Return the [X, Y] coordinate for the center point of the cell that contains the specified text.  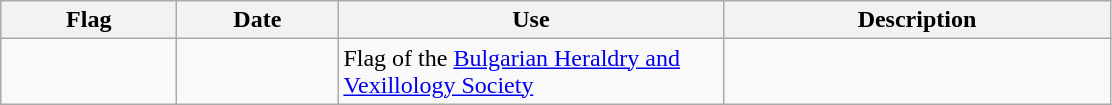
Use [531, 20]
Flag of the Bulgarian Heraldry and Vexillology Society [531, 72]
Date [258, 20]
Description [917, 20]
Flag [89, 20]
